Capture the cell that displays the provided text and extract its [X, Y] central coordinate. 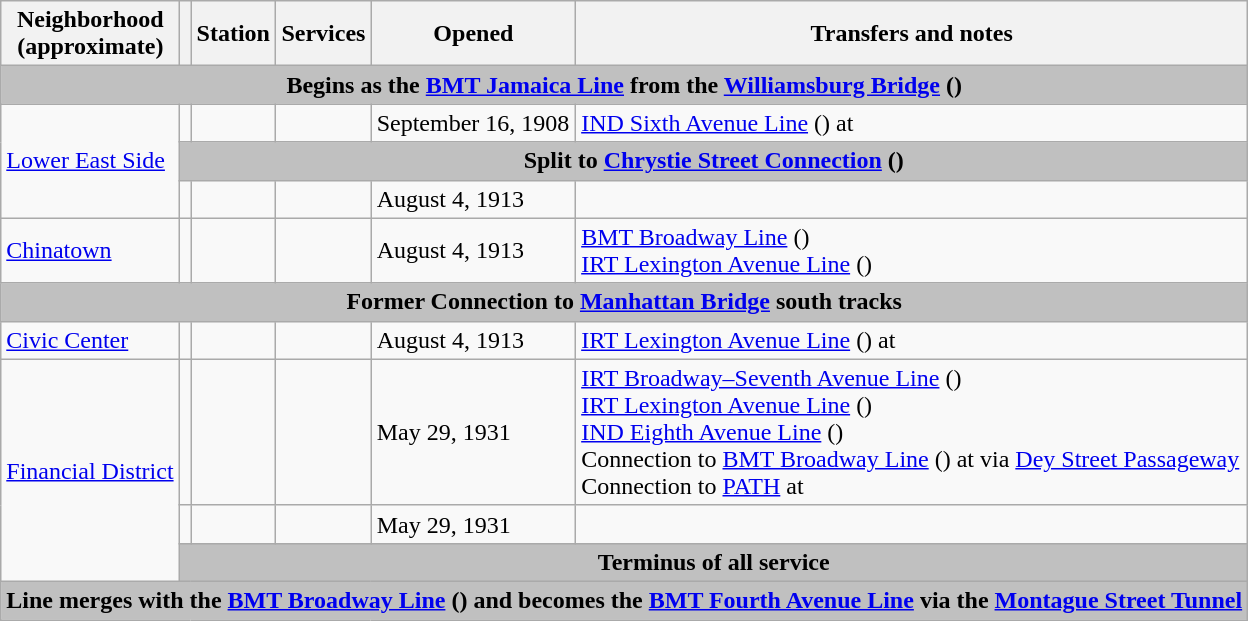
Station [234, 34]
Financial District [90, 470]
Chinatown [90, 250]
Lower East Side [90, 161]
Opened [474, 34]
IND Sixth Avenue Line () at [912, 123]
Terminus of all service [714, 562]
Former Connection to Manhattan Bridge south tracks [624, 302]
IRT Lexington Avenue Line () at [912, 340]
Civic Center [90, 340]
Split to Chrystie Street Connection () [714, 161]
BMT Broadway Line ()IRT Lexington Avenue Line () [912, 250]
Begins as the BMT Jamaica Line from the Williamsburg Bridge () [624, 85]
Line merges with the BMT Broadway Line () and becomes the BMT Fourth Avenue Line via the Montague Street Tunnel [624, 600]
Transfers and notes [912, 34]
Services [324, 34]
Neighborhood(approximate) [90, 34]
September 16, 1908 [474, 123]
